Capture the cell that displays the provided text and extract its (x, y) central coordinate. 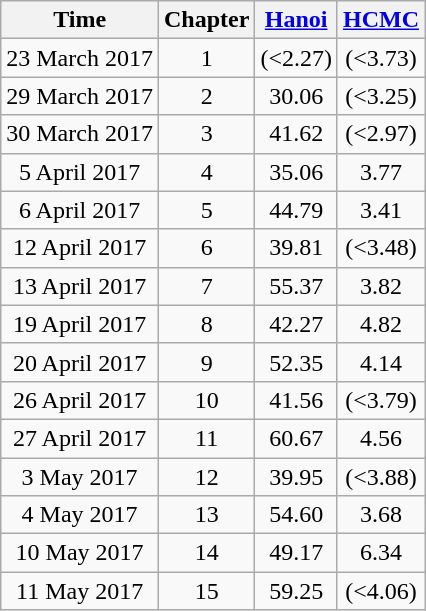
7 (206, 286)
9 (206, 362)
3.82 (380, 286)
4 May 2017 (80, 515)
23 March 2017 (80, 58)
11 (206, 438)
52.35 (296, 362)
(<2.97) (380, 134)
6 (206, 248)
3 (206, 134)
3.77 (380, 172)
4.56 (380, 438)
1 (206, 58)
30.06 (296, 96)
4.82 (380, 324)
(<2.27) (296, 58)
4.14 (380, 362)
26 April 2017 (80, 400)
39.81 (296, 248)
14 (206, 553)
6.34 (380, 553)
4 (206, 172)
8 (206, 324)
3.68 (380, 515)
60.67 (296, 438)
15 (206, 591)
12 (206, 477)
(<3.73) (380, 58)
30 March 2017 (80, 134)
59.25 (296, 591)
(<3.88) (380, 477)
2 (206, 96)
Chapter (206, 20)
49.17 (296, 553)
5 April 2017 (80, 172)
(<3.25) (380, 96)
Time (80, 20)
39.95 (296, 477)
13 April 2017 (80, 286)
(<3.79) (380, 400)
41.62 (296, 134)
29 March 2017 (80, 96)
13 (206, 515)
11 May 2017 (80, 591)
27 April 2017 (80, 438)
6 April 2017 (80, 210)
55.37 (296, 286)
(<4.06) (380, 591)
5 (206, 210)
3 May 2017 (80, 477)
3.41 (380, 210)
44.79 (296, 210)
35.06 (296, 172)
HCMC (380, 20)
Hanoi (296, 20)
(<3.48) (380, 248)
54.60 (296, 515)
20 April 2017 (80, 362)
12 April 2017 (80, 248)
19 April 2017 (80, 324)
42.27 (296, 324)
10 May 2017 (80, 553)
10 (206, 400)
41.56 (296, 400)
